From the cell containing the given text, extract its center point as [X, Y] coordinate. 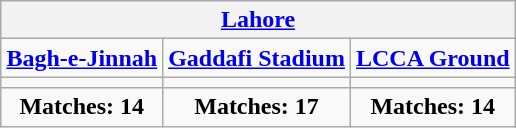
Bagh-e-Jinnah [82, 58]
Lahore [258, 20]
Matches: 17 [257, 107]
Gaddafi Stadium [257, 58]
LCCA Ground [432, 58]
